Pinpoint the cell where the given text exists, returning its (X, Y) midpoint coordinate. 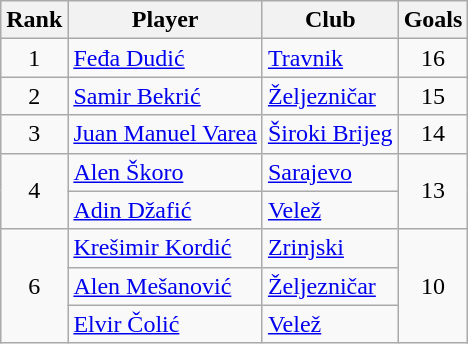
Adin Džafić (166, 210)
14 (433, 134)
15 (433, 96)
Goals (433, 20)
4 (34, 191)
Alen Mešanović (166, 286)
16 (433, 58)
3 (34, 134)
13 (433, 191)
Player (166, 20)
10 (433, 286)
2 (34, 96)
Juan Manuel Varea (166, 134)
Feđa Dudić (166, 58)
Elvir Čolić (166, 324)
Rank (34, 20)
Alen Škoro (166, 172)
Sarajevo (330, 172)
Široki Brijeg (330, 134)
Samir Bekrić (166, 96)
Club (330, 20)
Travnik (330, 58)
6 (34, 286)
Zrinjski (330, 248)
1 (34, 58)
Krešimir Kordić (166, 248)
